Return (X, Y) of the center of cell containing provided text 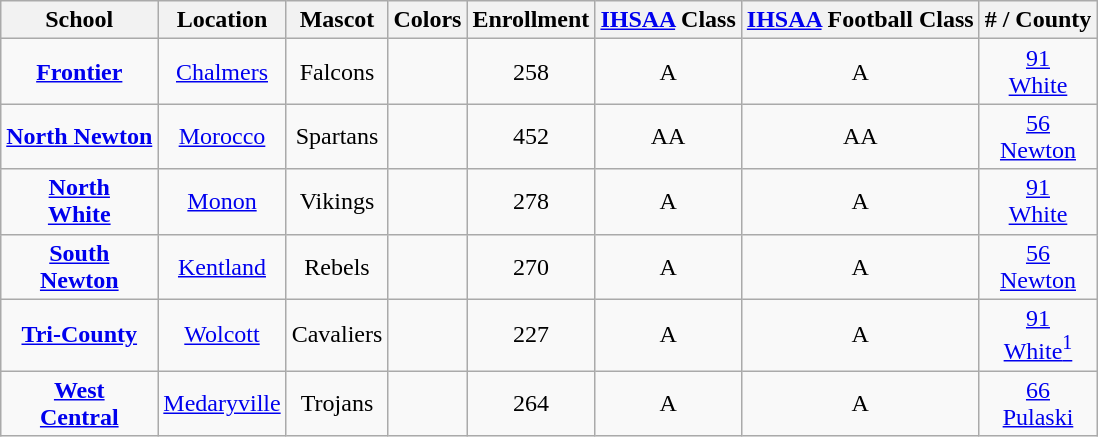
NorthWhite (80, 202)
South Newton (80, 266)
Cavaliers (337, 335)
56Newton (1038, 136)
270 (531, 266)
91 White1 (1038, 335)
School (80, 20)
Morocco (222, 136)
Kentland (222, 266)
Medaryville (222, 404)
IHSAA Football Class (860, 20)
# / County (1038, 20)
Wolcott (222, 335)
264 (531, 404)
Tri-County (80, 335)
227 (531, 335)
452 (531, 136)
Vikings (337, 202)
Location (222, 20)
Trojans (337, 404)
66 Pulaski (1038, 404)
Enrollment (531, 20)
Monon (222, 202)
Mascot (337, 20)
Falcons (337, 72)
56 Newton (1038, 266)
Colors (428, 20)
Spartans (337, 136)
278 (531, 202)
IHSAA Class (668, 20)
North Newton (80, 136)
258 (531, 72)
West Central (80, 404)
Frontier (80, 72)
Rebels (337, 266)
Chalmers (222, 72)
